Find where the given text appears and provide that cell's center as (X, Y) coordinate. 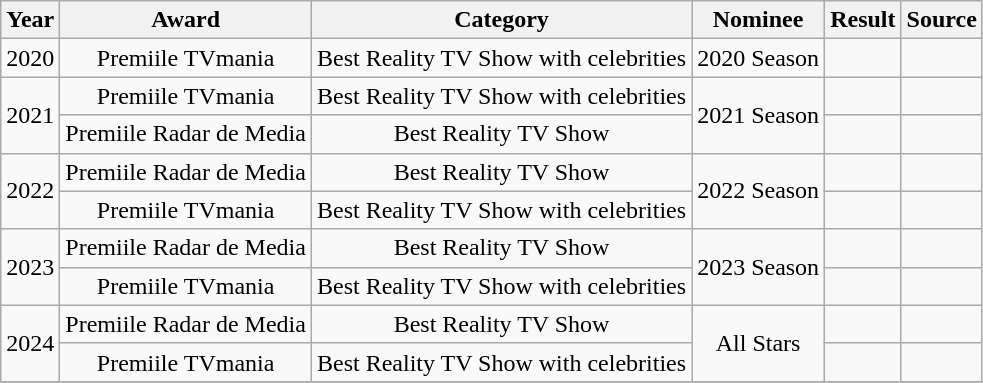
Award (186, 20)
Year (30, 20)
2023 Season (758, 267)
2022 Season (758, 191)
All Stars (758, 343)
Nominee (758, 20)
2021 Season (758, 115)
2023 (30, 267)
Category (501, 20)
2020 (30, 58)
Result (863, 20)
2020 Season (758, 58)
Source (942, 20)
2021 (30, 115)
2024 (30, 343)
2022 (30, 191)
